Search for the cell housing the specified text and yield its (X, Y) center coordinate. 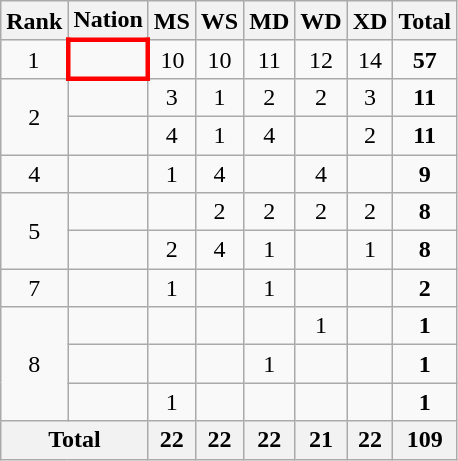
12 (321, 59)
5 (34, 231)
109 (425, 440)
14 (370, 59)
21 (321, 440)
XD (370, 21)
9 (425, 173)
MS (172, 21)
Nation (108, 21)
7 (34, 288)
57 (425, 59)
WD (321, 21)
WS (219, 21)
MD (270, 21)
Rank (34, 21)
